For the text-containing cell, return its midpoint in (X, Y) coordinate format. 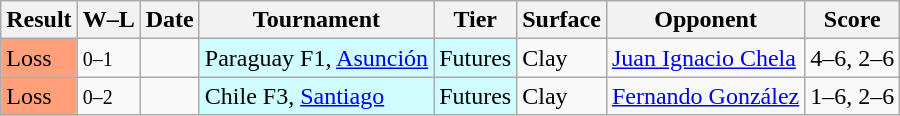
4–6, 2–6 (852, 58)
Result (39, 20)
Juan Ignacio Chela (705, 58)
Opponent (705, 20)
Tournament (316, 20)
0–1 (108, 58)
1–6, 2–6 (852, 96)
Chile F3, Santiago (316, 96)
0–2 (108, 96)
W–L (108, 20)
Score (852, 20)
Date (170, 20)
Surface (562, 20)
Fernando González (705, 96)
Paraguay F1, Asunción (316, 58)
Tier (476, 20)
